For the text-containing cell, return its midpoint in (X, Y) coordinate format. 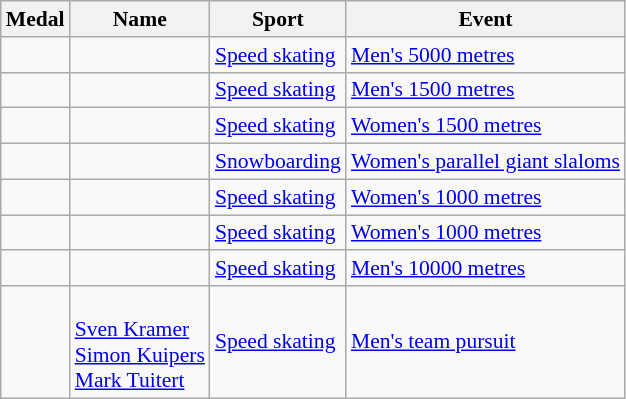
Sport (278, 19)
Snowboarding (278, 162)
Men's 1500 metres (486, 90)
Event (486, 19)
Women's parallel giant slaloms (486, 162)
Name (140, 19)
Sven KramerSimon KuipersMark Tuitert (140, 342)
Men's 5000 metres (486, 55)
Women's 1500 metres (486, 126)
Men's 10000 metres (486, 269)
Men's team pursuit (486, 342)
Medal (36, 19)
